Determine the [X, Y] coordinate at the center of the cell enclosing the given text.  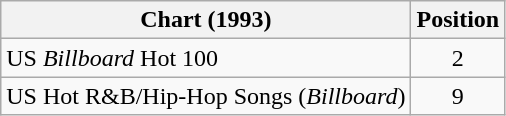
2 [458, 58]
Chart (1993) [206, 20]
9 [458, 96]
Position [458, 20]
US Billboard Hot 100 [206, 58]
US Hot R&B/Hip-Hop Songs (Billboard) [206, 96]
